Identify which cell holds the provided text, then report its [X, Y] central coordinate. 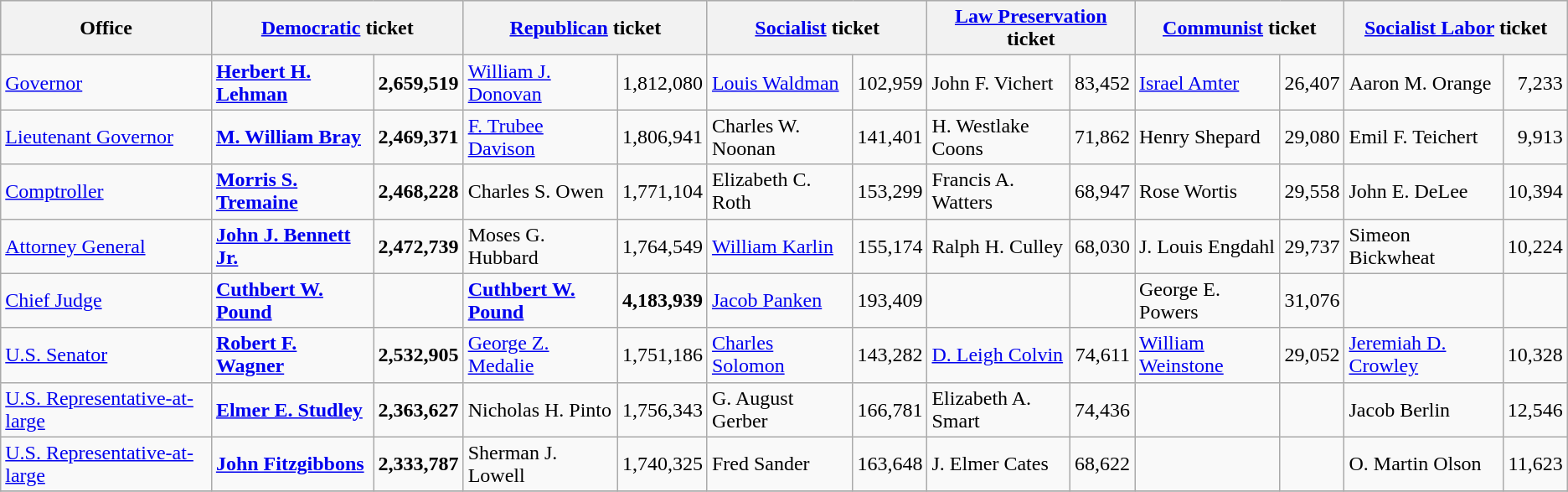
153,299 [890, 191]
Elmer E. Studley [292, 409]
Fred Sander [779, 464]
Socialist Labor ticket [1456, 28]
Socialist ticket [817, 28]
Sherman J. Lowell [540, 464]
9,913 [1534, 137]
Elizabeth A. Smart [998, 409]
J. Louis Engdahl [1206, 246]
Communist ticket [1239, 28]
7,233 [1534, 82]
Francis A. Watters [998, 191]
74,436 [1102, 409]
M. William Bray [292, 137]
Morris S. Tremaine [292, 191]
Aaron M. Orange [1424, 82]
1,764,549 [662, 246]
1,740,325 [662, 464]
Louis Waldman [779, 82]
J. Elmer Cates [998, 464]
83,452 [1102, 82]
Jacob Panken [779, 300]
Governor [106, 82]
George Z. Medalie [540, 355]
William Karlin [779, 246]
74,611 [1102, 355]
Emil F. Teichert [1424, 137]
Herbert H. Lehman [292, 82]
1,756,343 [662, 409]
Nicholas H. Pinto [540, 409]
Elizabeth C. Roth [779, 191]
10,224 [1534, 246]
O. Martin Olson [1424, 464]
John Fitzgibbons [292, 464]
141,401 [890, 137]
John F. Vichert [998, 82]
2,363,627 [419, 409]
D. Leigh Colvin [998, 355]
Jacob Berlin [1424, 409]
102,959 [890, 82]
Office [106, 28]
Moses G. Hubbard [540, 246]
1,806,941 [662, 137]
1,751,186 [662, 355]
Attorney General [106, 246]
2,532,905 [419, 355]
Chief Judge [106, 300]
1,812,080 [662, 82]
155,174 [890, 246]
163,648 [890, 464]
29,080 [1312, 137]
G. August Gerber [779, 409]
Charles Solomon [779, 355]
68,622 [1102, 464]
143,282 [890, 355]
26,407 [1312, 82]
F. Trubee Davison [540, 137]
Jeremiah D. Crowley [1424, 355]
1,771,104 [662, 191]
Ralph H. Culley [998, 246]
Democratic ticket [337, 28]
68,030 [1102, 246]
Robert F. Wagner [292, 355]
10,394 [1534, 191]
71,862 [1102, 137]
2,659,519 [419, 82]
29,052 [1312, 355]
Law Preservation ticket [1031, 28]
Henry Shepard [1206, 137]
31,076 [1312, 300]
Rose Wortis [1206, 191]
George E. Powers [1206, 300]
29,558 [1312, 191]
H. Westlake Coons [998, 137]
10,328 [1534, 355]
2,333,787 [419, 464]
William J. Donovan [540, 82]
68,947 [1102, 191]
Comptroller [106, 191]
William Weinstone [1206, 355]
Simeon Bickwheat [1424, 246]
4,183,939 [662, 300]
11,623 [1534, 464]
John E. DeLee [1424, 191]
166,781 [890, 409]
2,468,228 [419, 191]
Israel Amter [1206, 82]
Charles W. Noonan [779, 137]
Lieutenant Governor [106, 137]
Charles S. Owen [540, 191]
12,546 [1534, 409]
U.S. Senator [106, 355]
2,469,371 [419, 137]
John J. Bennett Jr. [292, 246]
29,737 [1312, 246]
193,409 [890, 300]
2,472,739 [419, 246]
Republican ticket [585, 28]
